Output the (x, y) coordinate of the center of the cell containing the given text.  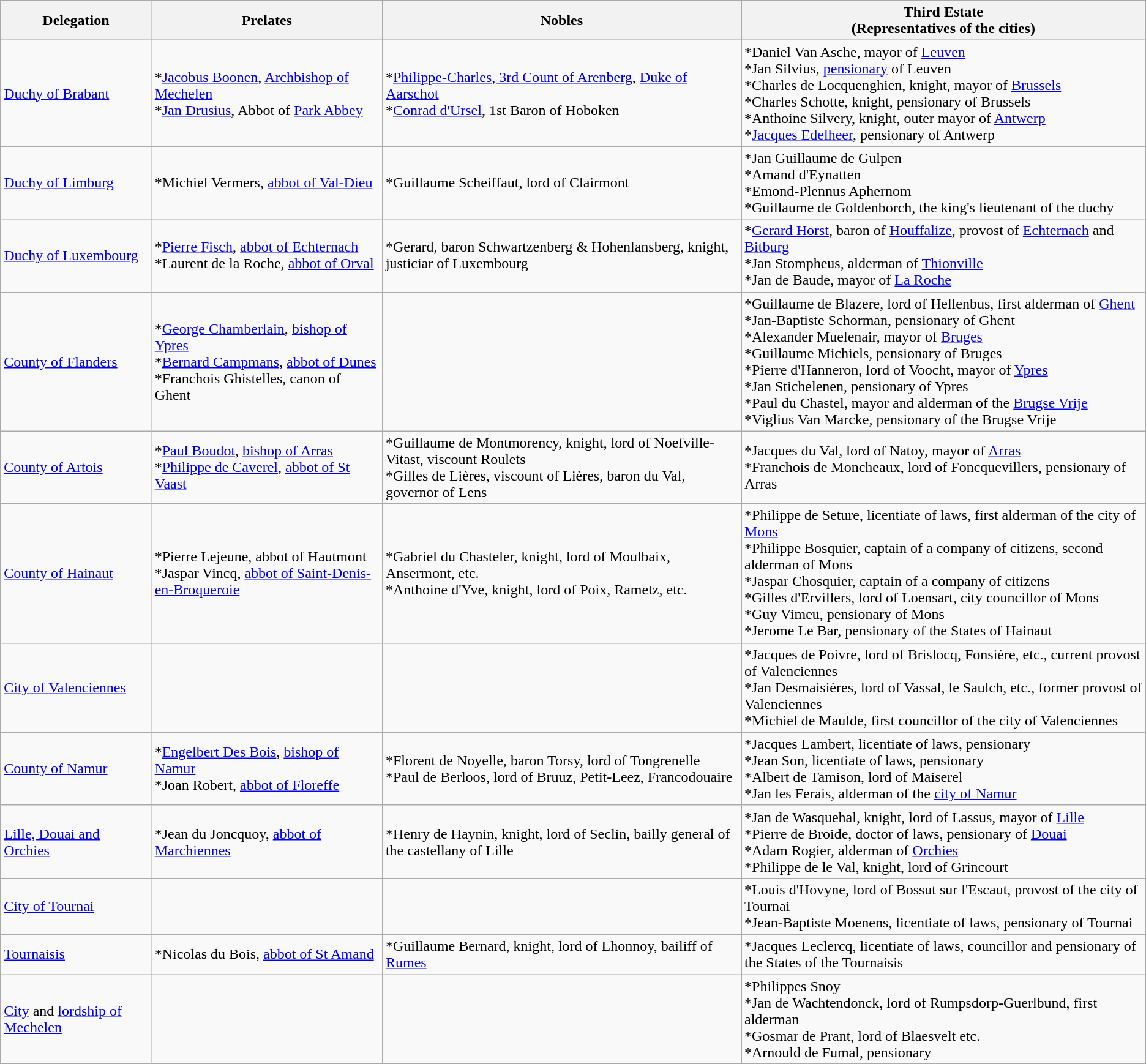
*Guillaume Scheiffaut, lord of Clairmont (561, 182)
*Gabriel du Chasteler, knight, lord of Moulbaix, Ansermont, etc. *Anthoine d'Yve, knight, lord of Poix, Rametz, etc. (561, 573)
Nobles (561, 21)
*Paul Boudot, bishop of Arras*Philippe de Caverel, abbot of St Vaast (267, 468)
*Jacques du Val, lord of Natoy, mayor of Arras *Franchois de Moncheaux, lord of Foncquevillers, pensionary of Arras (943, 468)
Lille, Douai and Orchies (76, 841)
County of Artois (76, 468)
Prelates (267, 21)
*Florent de Noyelle, baron Torsy, lord of Tongrenelle*Paul de Berloos, lord of Bruuz, Petit-Leez, Francodouaire (561, 769)
City of Valenciennes (76, 687)
*Nicolas du Bois, abbot of St Amand (267, 954)
County of Hainaut (76, 573)
*Jan Guillaume de Gulpen*Amand d'Eynatten*Emond-Plennus Aphernom*Guillaume de Goldenborch, the king's lieutenant of the duchy (943, 182)
*Gerard Horst, baron of Houffalize, provost of Echternach and Bitburg*Jan Stompheus, alderman of Thionville*Jan de Baude, mayor of La Roche (943, 256)
*Jacques Leclercq, licentiate of laws, councillor and pensionary of the States of the Tournaisis (943, 954)
*Pierre Lejeune, abbot of Hautmont*Jaspar Vincq, abbot of Saint-Denis-en-Broqueroie (267, 573)
Duchy of Brabant (76, 93)
County of Flanders (76, 361)
*Guillaume Bernard, knight, lord of Lhonnoy, bailiff of Rumes (561, 954)
*George Chamberlain, bishop of Ypres*Bernard Campmans, abbot of Dunes*Franchois Ghistelles, canon of Ghent (267, 361)
*Jean du Joncquoy, abbot of Marchiennes (267, 841)
City of Tournai (76, 906)
*Michiel Vermers, abbot of Val-Dieu (267, 182)
*Engelbert Des Bois, bishop of Namur*Joan Robert, abbot of Floreffe (267, 769)
Delegation (76, 21)
Duchy of Luxembourg (76, 256)
Third Estate(Representatives of the cities) (943, 21)
Duchy of Limburg (76, 182)
*Louis d'Hovyne, lord of Bossut sur l'Escaut, provost of the city of Tournai*Jean-Baptiste Moenens, licentiate of laws, pensionary of Tournai (943, 906)
City and lordship of Mechelen (76, 1019)
*Philippes Snoy*Jan de Wachtendonck, lord of Rumpsdorp-Guerlbund, first alderman*Gosmar de Prant, lord of Blaesvelt etc.*Arnould de Fumal, pensionary (943, 1019)
Tournaisis (76, 954)
*Jacobus Boonen, Archbishop of Mechelen*Jan Drusius, Abbot of Park Abbey (267, 93)
*Gerard, baron Schwartzenberg & Hohenlansberg, knight, justiciar of Luxembourg (561, 256)
*Guillaume de Montmorency, knight, lord of Noefville-Vitast, viscount Roulets*Gilles de Lières, viscount of Lières, baron du Val, governor of Lens (561, 468)
*Henry de Haynin, knight, lord of Seclin, bailly general of the castellany of Lille (561, 841)
County of Namur (76, 769)
*Philippe-Charles, 3rd Count of Arenberg, Duke of Aarschot*Conrad d'Ursel, 1st Baron of Hoboken (561, 93)
*Pierre Fisch, abbot of Echternach*Laurent de la Roche, abbot of Orval (267, 256)
